Determine the [X, Y] coordinate at the center of the cell enclosing the given text.  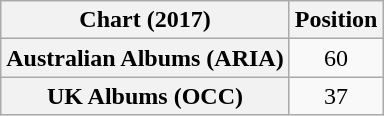
Australian Albums (ARIA) [145, 58]
UK Albums (OCC) [145, 96]
60 [336, 58]
Position [336, 20]
Chart (2017) [145, 20]
37 [336, 96]
